Return the [x, y] coordinate for the center point of the cell that contains the specified text.  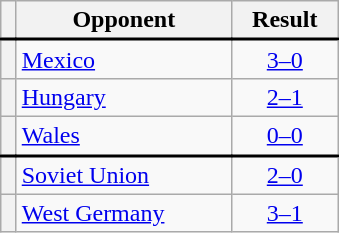
0–0 [284, 136]
3–1 [284, 213]
Wales [124, 136]
Result [284, 20]
2–0 [284, 174]
Soviet Union [124, 174]
Mexico [124, 60]
West Germany [124, 213]
Opponent [124, 20]
3–0 [284, 60]
Hungary [124, 97]
2–1 [284, 97]
